Locate the cell with the specified text and output its [X, Y] center coordinate. 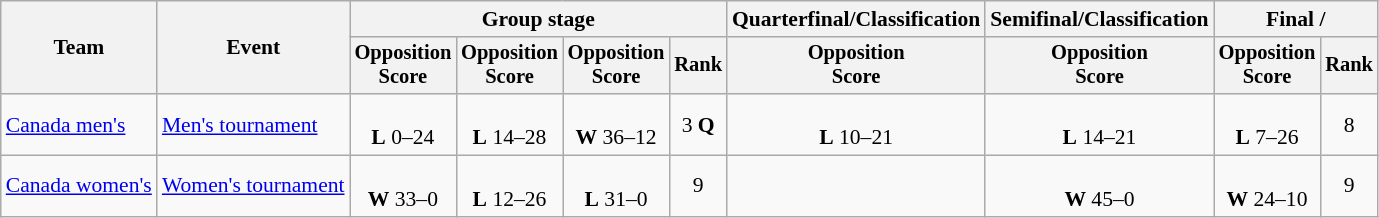
L 7–26 [1268, 124]
L 14–28 [510, 124]
L 0–24 [404, 124]
Women's tournament [254, 186]
Event [254, 48]
Quarterfinal/Classification [856, 19]
8 [1349, 124]
W 36–12 [616, 124]
W 24–10 [1268, 186]
Canada men's [79, 124]
L 14–21 [1099, 124]
Semifinal/Classification [1099, 19]
L 31–0 [616, 186]
Canada women's [79, 186]
3 Q [698, 124]
W 45–0 [1099, 186]
Final / [1296, 19]
L 12–26 [510, 186]
Team [79, 48]
L 10–21 [856, 124]
Group stage [538, 19]
Men's tournament [254, 124]
W 33–0 [404, 186]
